Identify which cell holds the provided text, then report its (x, y) central coordinate. 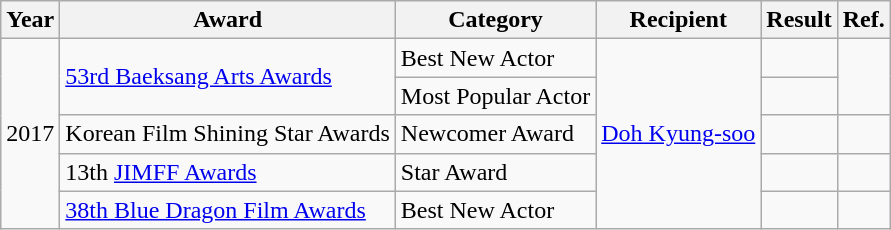
Recipient (678, 20)
38th Blue Dragon Film Awards (228, 210)
2017 (30, 134)
53rd Baeksang Arts Awards (228, 77)
Korean Film Shining Star Awards (228, 134)
Doh Kyung-soo (678, 134)
Ref. (864, 20)
Result (799, 20)
Year (30, 20)
Award (228, 20)
Category (495, 20)
Star Award (495, 172)
13th JIMFF Awards (228, 172)
Most Popular Actor (495, 96)
Newcomer Award (495, 134)
